Provide the [x, y] coordinate of the cell's center where the given text is located.  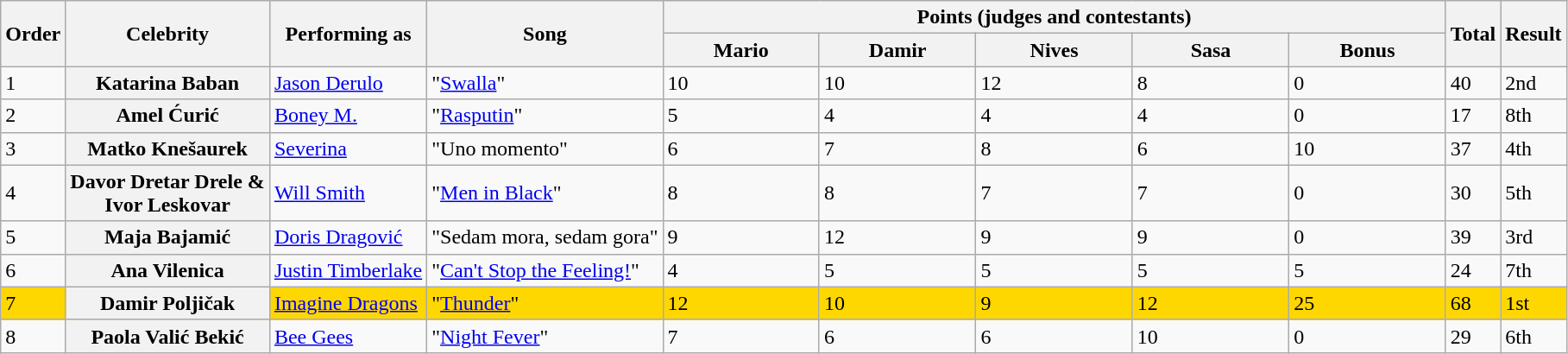
Ana Vilenica [167, 270]
4th [1533, 149]
Mario [740, 50]
17 [1473, 116]
Amel Ćurić [167, 116]
Justin Timberlake [348, 270]
40 [1473, 83]
Sasa [1210, 50]
Boney M. [348, 116]
Will Smith [348, 193]
Damir Poljičak [167, 303]
5th [1533, 193]
"Swalla" [545, 83]
Performing as [348, 34]
30 [1473, 193]
Bee Gees [348, 336]
Points (judges and contestants) [1055, 17]
Bonus [1367, 50]
Celebrity [167, 34]
Result [1533, 34]
1 [33, 83]
24 [1473, 270]
"Night Fever" [545, 336]
7th [1533, 270]
Matko Knešaurek [167, 149]
68 [1473, 303]
25 [1367, 303]
"Men in Black" [545, 193]
37 [1473, 149]
"Can't Stop the Feeling!" [545, 270]
Katarina Baban [167, 83]
"Thunder" [545, 303]
Song [545, 34]
29 [1473, 336]
2 [33, 116]
Jason Derulo [348, 83]
Imagine Dragons [348, 303]
Total [1473, 34]
6th [1533, 336]
3rd [1533, 237]
"Sedam mora, sedam gora" [545, 237]
"Rasputin" [545, 116]
1st [1533, 303]
Paola Valić Bekić [167, 336]
8th [1533, 116]
Maja Bajamić [167, 237]
Damir [897, 50]
Order [33, 34]
2nd [1533, 83]
Doris Dragović [348, 237]
Davor Dretar Drele &Ivor Leskovar [167, 193]
"Uno momento" [545, 149]
Nives [1055, 50]
Severina [348, 149]
3 [33, 149]
39 [1473, 237]
